Determine the (x, y) coordinate at the center of the cell enclosing the given text.  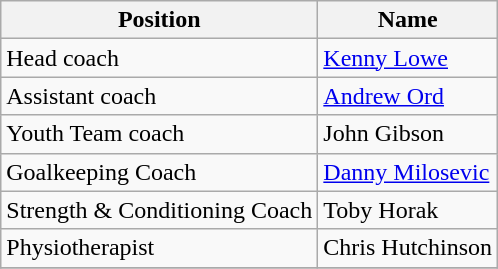
Andrew Ord (408, 96)
Physiotherapist (160, 248)
Danny Milosevic (408, 172)
Goalkeeping Coach (160, 172)
Kenny Lowe (408, 58)
Toby Horak (408, 210)
Strength & Conditioning Coach (160, 210)
Position (160, 20)
Assistant coach (160, 96)
Name (408, 20)
John Gibson (408, 134)
Head coach (160, 58)
Chris Hutchinson (408, 248)
Youth Team coach (160, 134)
